Detect which cell encompasses the target text, then output its (X, Y) center coordinate. 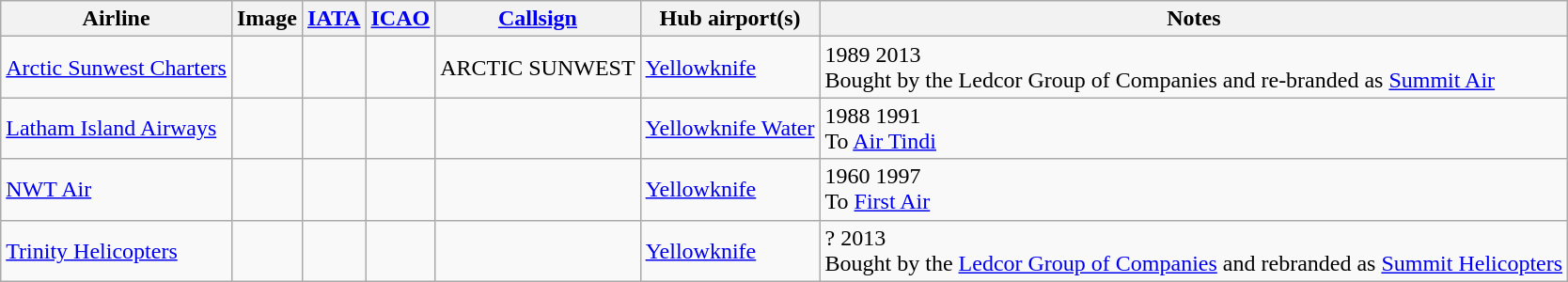
ARCTIC SUNWEST (538, 68)
Yellowknife Water (729, 128)
Hub airport(s) (729, 19)
1960 1997To First Air (1194, 190)
NWT Air (117, 190)
IATA (334, 19)
1988 1991To Air Tindi (1194, 128)
Notes (1194, 19)
ICAO (400, 19)
Image (267, 19)
Arctic Sunwest Charters (117, 68)
Latham Island Airways (117, 128)
Airline (117, 19)
Trinity Helicopters (117, 250)
Callsign (538, 19)
? 2013Bought by the Ledcor Group of Companies and rebranded as Summit Helicopters (1194, 250)
1989 2013Bought by the Ledcor Group of Companies and re-branded as Summit Air (1194, 68)
